Determine the [X, Y] coordinate at the center of the cell enclosing the given text.  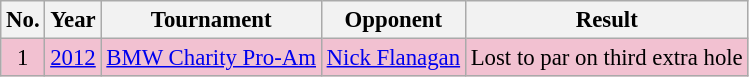
Lost to par on third extra hole [606, 58]
Tournament [211, 20]
1 [23, 58]
2012 [73, 58]
No. [23, 20]
Opponent [393, 20]
Year [73, 20]
Result [606, 20]
BMW Charity Pro-Am [211, 58]
Nick Flanagan [393, 58]
